Locate the cell with the specified text and output its (x, y) center coordinate. 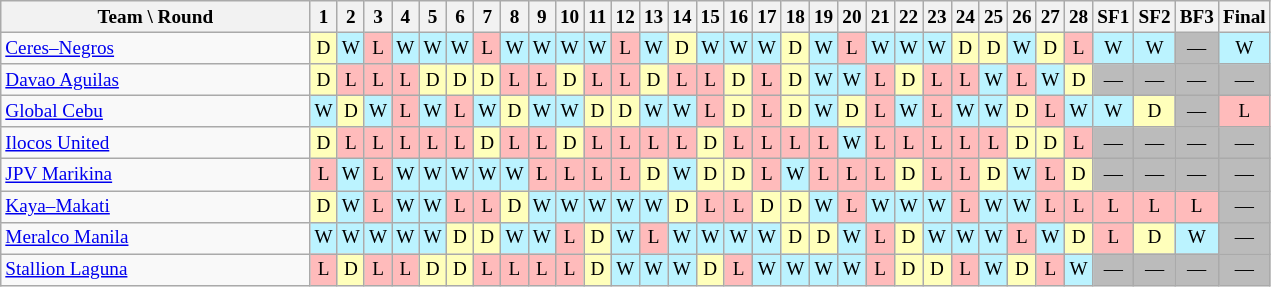
Global Cebu (156, 111)
5 (432, 17)
4 (406, 17)
16 (738, 17)
BF3 (1196, 17)
Kaya–Makati (156, 206)
12 (625, 17)
22 (908, 17)
2 (350, 17)
SF1 (1114, 17)
Meralco Manila (156, 238)
9 (542, 17)
7 (488, 17)
Final (1244, 17)
17 (767, 17)
24 (965, 17)
11 (598, 17)
26 (1022, 17)
20 (852, 17)
Team \ Round (156, 17)
28 (1078, 17)
13 (653, 17)
23 (937, 17)
14 (682, 17)
21 (880, 17)
Davao Aguilas (156, 80)
27 (1050, 17)
18 (795, 17)
10 (569, 17)
Stallion Laguna (156, 270)
6 (460, 17)
1 (324, 17)
SF2 (1154, 17)
JPV Marikina (156, 175)
25 (993, 17)
8 (514, 17)
19 (823, 17)
3 (378, 17)
Ilocos United (156, 143)
15 (710, 17)
Ceres–Negros (156, 48)
